Return the [x, y] coordinate for the center point of the cell that contains the specified text.  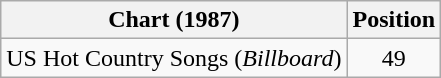
49 [394, 58]
Chart (1987) [174, 20]
Position [394, 20]
US Hot Country Songs (Billboard) [174, 58]
